Return the (x, y) coordinate for the center point of the cell that contains the specified text.  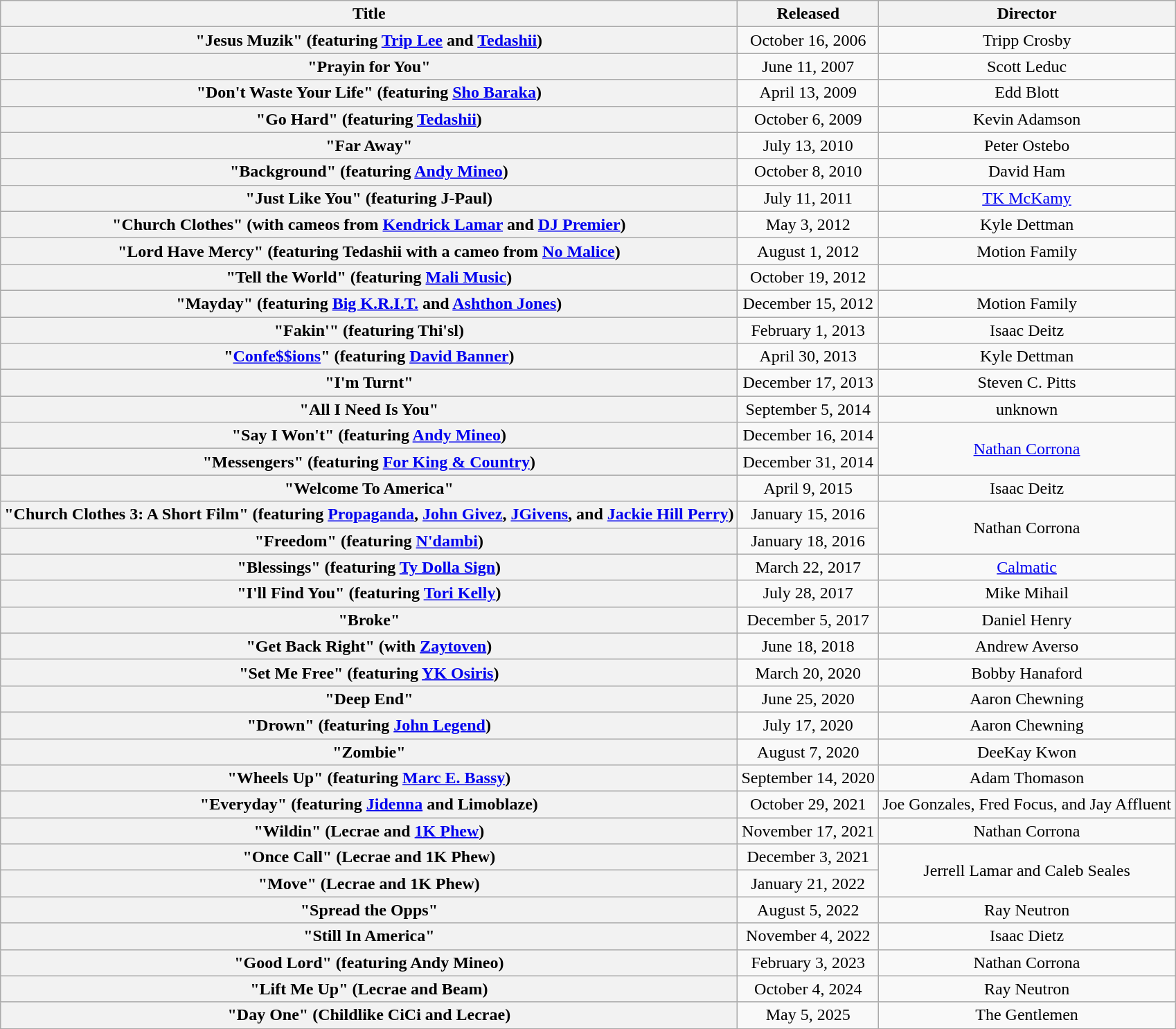
January 15, 2016 (808, 514)
Released (808, 14)
February 1, 2013 (808, 330)
Calmatic (1027, 567)
The Gentlemen (1027, 1015)
Joe Gonzales, Fred Focus, and Jay Affluent (1027, 805)
June 18, 2018 (808, 646)
July 11, 2011 (808, 198)
"Just Like You" (featuring J-Paul) (369, 198)
July 13, 2010 (808, 145)
October 6, 2009 (808, 119)
February 3, 2023 (808, 963)
TK McKamy (1027, 198)
"Church Clothes" (with cameos from Kendrick Lamar and DJ Premier) (369, 224)
December 17, 2013 (808, 383)
"Zombie" (369, 751)
April 9, 2015 (808, 488)
"Good Lord" (featuring Andy Mineo) (369, 963)
"Everyday" (featuring Jidenna and Limoblaze) (369, 805)
Kevin Adamson (1027, 119)
November 17, 2021 (808, 831)
"Far Away" (369, 145)
June 25, 2020 (808, 699)
July 17, 2020 (808, 725)
September 5, 2014 (808, 409)
Bobby Hanaford (1027, 672)
"Mayday" (featuring Big K.R.I.T. and Ashthon Jones) (369, 303)
"Day One" (Childlike CiCi and Lecrae) (369, 1015)
January 18, 2016 (808, 541)
March 22, 2017 (808, 567)
November 4, 2022 (808, 936)
"Broke" (369, 620)
April 30, 2013 (808, 357)
December 5, 2017 (808, 620)
Director (1027, 14)
October 29, 2021 (808, 805)
"Messengers" (featuring For King & Country) (369, 462)
"Jesus Muzik" (featuring Trip Lee and Tedashii) (369, 40)
December 3, 2021 (808, 857)
"Move" (Lecrae and 1K Phew) (369, 884)
October 19, 2012 (808, 277)
Mike Mihail (1027, 593)
"Get Back Right" (with Zaytoven) (369, 646)
December 15, 2012 (808, 303)
"Don't Waste Your Life" (featuring Sho Baraka) (369, 93)
Jerrell Lamar and Caleb Seales (1027, 870)
"Lift Me Up" (Lecrae and Beam) (369, 989)
August 5, 2022 (808, 910)
"Go Hard" (featuring Tedashii) (369, 119)
"All I Need Is You" (369, 409)
December 31, 2014 (808, 462)
October 16, 2006 (808, 40)
"Drown" (featuring John Legend) (369, 725)
Adam Thomason (1027, 778)
May 3, 2012 (808, 224)
"Blessings" (featuring Ty Dolla Sign) (369, 567)
April 13, 2009 (808, 93)
"Once Call" (Lecrae and 1K Phew) (369, 857)
Peter Ostebo (1027, 145)
"Fakin'" (featuring Thi'sl) (369, 330)
September 14, 2020 (808, 778)
"Still In America" (369, 936)
DeeKay Kwon (1027, 751)
"Welcome To America" (369, 488)
David Ham (1027, 172)
"Wildin" (Lecrae and 1K Phew) (369, 831)
"I'm Turnt" (369, 383)
"Say I Won't" (featuring Andy Mineo) (369, 436)
Tripp Crosby (1027, 40)
October 8, 2010 (808, 172)
May 5, 2025 (808, 1015)
October 4, 2024 (808, 989)
"Deep End" (369, 699)
December 16, 2014 (808, 436)
July 28, 2017 (808, 593)
August 7, 2020 (808, 751)
Andrew Averso (1027, 646)
"Set Me Free" (featuring YK Osiris) (369, 672)
unknown (1027, 409)
"I'll Find You" (featuring Tori Kelly) (369, 593)
"Church Clothes 3: A Short Film" (featuring Propaganda, John Givez, JGivens, and Jackie Hill Perry) (369, 514)
"Prayin for You" (369, 66)
Scott Leduc (1027, 66)
Steven C. Pitts (1027, 383)
Isaac Dietz (1027, 936)
"Confe$$ions" (featuring David Banner) (369, 357)
March 20, 2020 (808, 672)
"Spread the Opps" (369, 910)
January 21, 2022 (808, 884)
"Background" (featuring Andy Mineo) (369, 172)
"Lord Have Mercy" (featuring Tedashii with a cameo from No Malice) (369, 251)
August 1, 2012 (808, 251)
Edd Blott (1027, 93)
"Wheels Up" (featuring Marc E. Bassy) (369, 778)
Daniel Henry (1027, 620)
"Tell the World" (featuring Mali Music) (369, 277)
"Freedom" (featuring N'dambi) (369, 541)
Title (369, 14)
June 11, 2007 (808, 66)
